Find where the given text appears and provide that cell's center as (X, Y) coordinate. 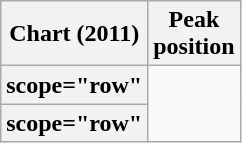
Chart (2011) (74, 34)
Peakposition (194, 34)
